Locate the cell with the specified text and output its [X, Y] center coordinate. 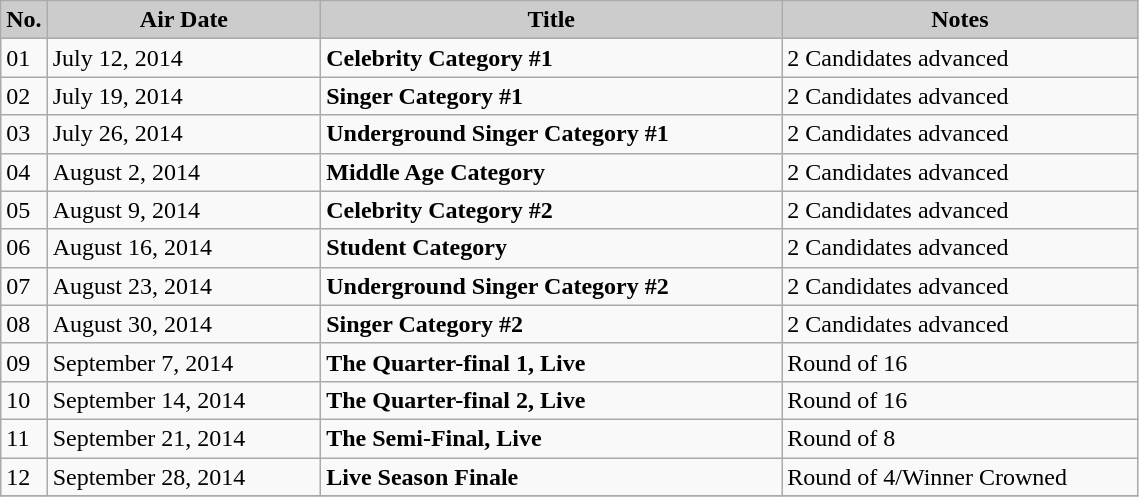
10 [24, 400]
The Quarter-final 2, Live [552, 400]
September 28, 2014 [184, 477]
04 [24, 172]
Underground Singer Category #1 [552, 134]
September 21, 2014 [184, 438]
The Quarter-final 1, Live [552, 362]
Middle Age Category [552, 172]
July 12, 2014 [184, 58]
July 19, 2014 [184, 96]
Singer Category #1 [552, 96]
07 [24, 286]
No. [24, 20]
Celebrity Category #2 [552, 210]
September 7, 2014 [184, 362]
Student Category [552, 248]
Round of 4/Winner Crowned [960, 477]
September 14, 2014 [184, 400]
Live Season Finale [552, 477]
July 26, 2014 [184, 134]
02 [24, 96]
Celebrity Category #1 [552, 58]
Underground Singer Category #2 [552, 286]
11 [24, 438]
09 [24, 362]
12 [24, 477]
05 [24, 210]
01 [24, 58]
August 9, 2014 [184, 210]
Notes [960, 20]
August 23, 2014 [184, 286]
Round of 8 [960, 438]
August 2, 2014 [184, 172]
August 30, 2014 [184, 324]
August 16, 2014 [184, 248]
03 [24, 134]
Singer Category #2 [552, 324]
08 [24, 324]
Air Date [184, 20]
The Semi-Final, Live [552, 438]
06 [24, 248]
Title [552, 20]
